Scan for the cell matching the given text and deliver its (x, y) coordinate at center. 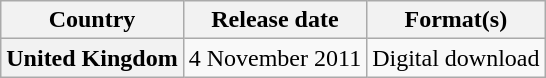
4 November 2011 (274, 58)
United Kingdom (92, 58)
Format(s) (456, 20)
Digital download (456, 58)
Country (92, 20)
Release date (274, 20)
